Return (X, Y) of the center of cell containing provided text 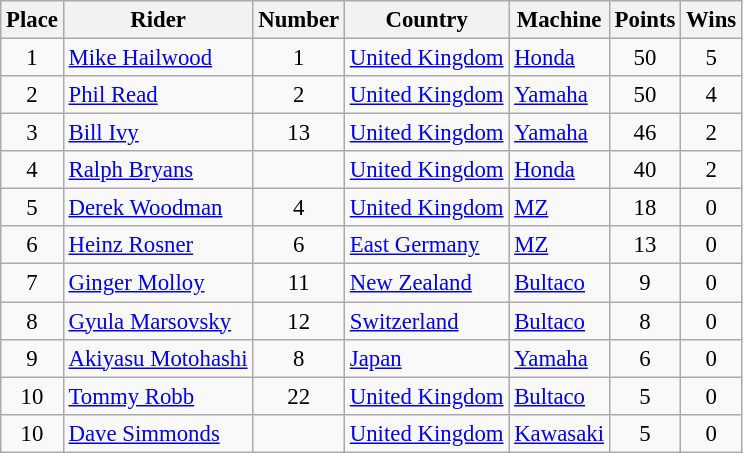
3 (32, 133)
Ralph Bryans (158, 170)
Place (32, 20)
Country (426, 20)
40 (644, 170)
East Germany (426, 245)
Switzerland (426, 321)
22 (299, 396)
New Zealand (426, 283)
Dave Simmonds (158, 433)
Number (299, 20)
Heinz Rosner (158, 245)
Phil Read (158, 95)
Wins (712, 20)
Ginger Molloy (158, 283)
Akiyasu Motohashi (158, 358)
Rider (158, 20)
Mike Hailwood (158, 58)
Machine (559, 20)
12 (299, 321)
Japan (426, 358)
Bill Ivy (158, 133)
Points (644, 20)
Derek Woodman (158, 208)
46 (644, 133)
Gyula Marsovsky (158, 321)
7 (32, 283)
Tommy Robb (158, 396)
18 (644, 208)
11 (299, 283)
Kawasaki (559, 433)
